Determine the [x, y] coordinate at the center of the cell enclosing the given text.  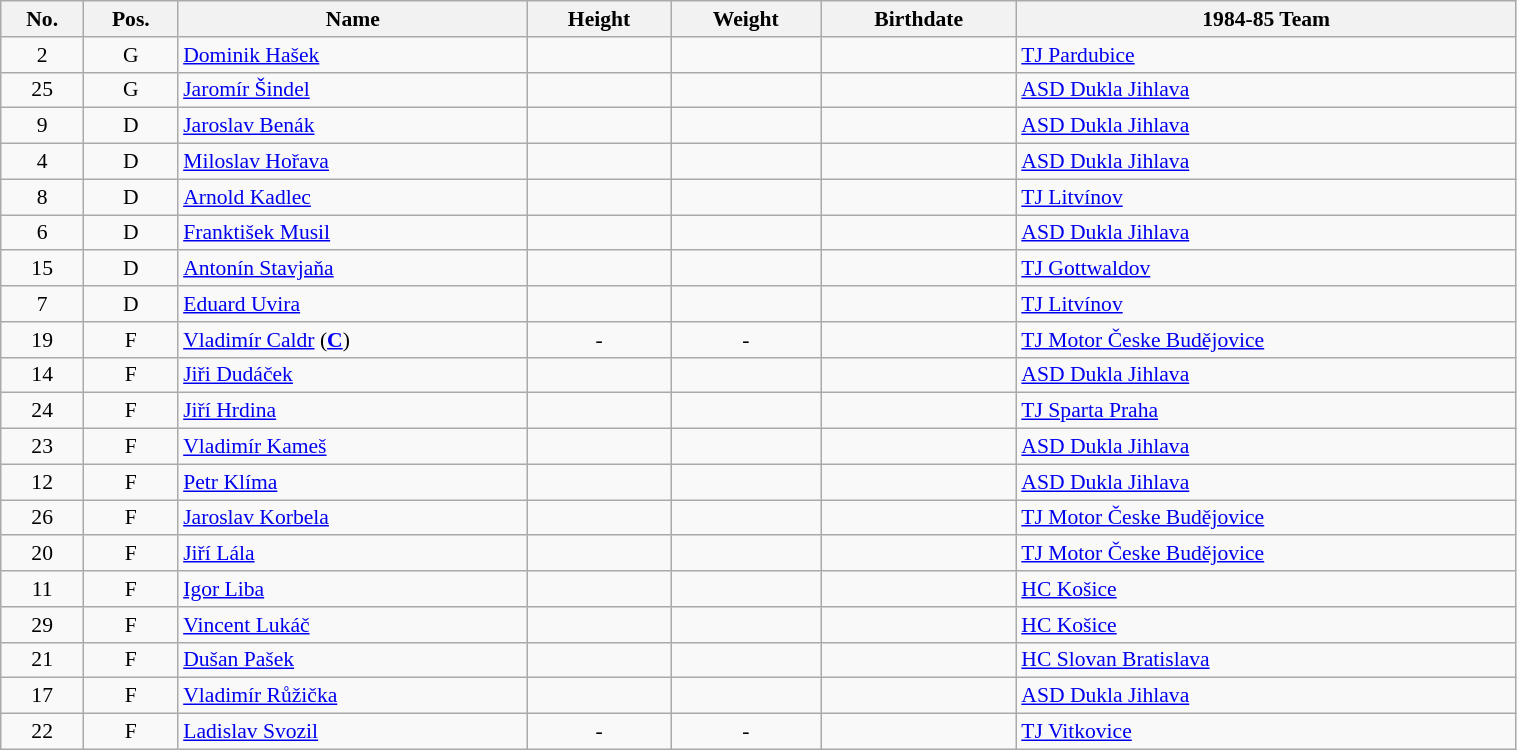
Birthdate [918, 19]
25 [42, 90]
8 [42, 197]
TJ Pardubice [1266, 55]
Vladimír Růžička [352, 696]
Jiři Dudáček [352, 375]
Vincent Lukáč [352, 625]
23 [42, 447]
Antonín Stavjaňa [352, 269]
2 [42, 55]
17 [42, 696]
Miloslav Hořava [352, 162]
HC Slovan Bratislava [1266, 660]
14 [42, 375]
Ladislav Svozil [352, 732]
Jaroslav Benák [352, 126]
TJ Gottwaldov [1266, 269]
Arnold Kadlec [352, 197]
Jiří Hrdina [352, 411]
Name [352, 19]
6 [42, 233]
12 [42, 482]
No. [42, 19]
29 [42, 625]
Jaroslav Korbela [352, 518]
TJ Vitkovice [1266, 732]
20 [42, 554]
21 [42, 660]
Weight [746, 19]
TJ Sparta Praha [1266, 411]
Igor Liba [352, 589]
1984-85 Team [1266, 19]
Vladimír Kameš [352, 447]
4 [42, 162]
19 [42, 340]
9 [42, 126]
Dominik Hašek [352, 55]
11 [42, 589]
26 [42, 518]
15 [42, 269]
Vladimír Caldr (C) [352, 340]
22 [42, 732]
Franktišek Musil [352, 233]
Eduard Uvira [352, 304]
Jaromír Šindel [352, 90]
Pos. [132, 19]
Petr Klíma [352, 482]
Height [598, 19]
Dušan Pašek [352, 660]
Jiří Lála [352, 554]
24 [42, 411]
7 [42, 304]
